Detect which cell encompasses the target text, then output its [X, Y] center coordinate. 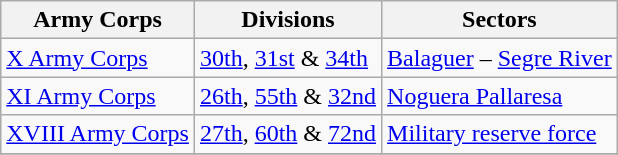
XI Army Corps [98, 96]
Balaguer – Segre River [500, 58]
26th, 55th & 32nd [288, 96]
X Army Corps [98, 58]
Sectors [500, 20]
Military reserve force [500, 134]
Divisions [288, 20]
27th, 60th & 72nd [288, 134]
30th, 31st & 34th [288, 58]
XVIII Army Corps [98, 134]
Army Corps [98, 20]
Noguera Pallaresa [500, 96]
